Return [x, y] of the center of cell containing provided text 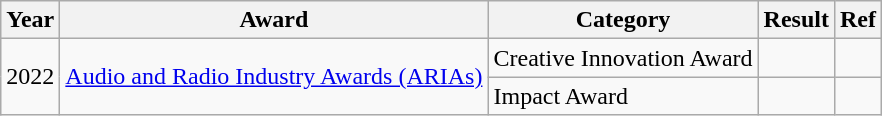
2022 [30, 77]
Result [796, 20]
Impact Award [623, 96]
Award [274, 20]
Category [623, 20]
Creative Innovation Award [623, 58]
Audio and Radio Industry Awards (ARIAs) [274, 77]
Ref [858, 20]
Year [30, 20]
